For the text-containing cell, return its midpoint in [x, y] coordinate format. 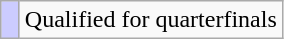
Qualified for quarterfinals [150, 20]
